Pinpoint the cell where the given text exists, returning its (x, y) midpoint coordinate. 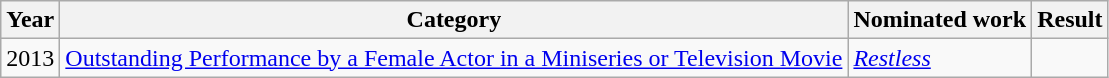
Category (454, 20)
Restless (940, 58)
Outstanding Performance by a Female Actor in a Miniseries or Television Movie (454, 58)
Year (30, 20)
Nominated work (940, 20)
2013 (30, 58)
Result (1070, 20)
